From the cell containing the given text, extract its center point as [X, Y] coordinate. 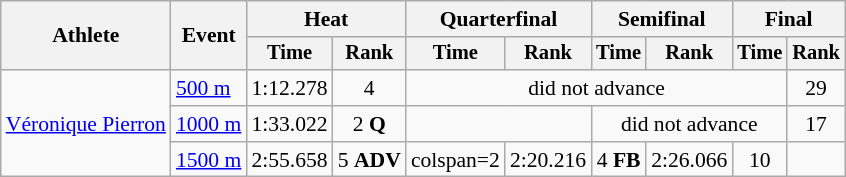
Heat [326, 19]
Semifinal [662, 19]
Athlete [86, 36]
1:33.022 [289, 124]
Quarterfinal [498, 19]
500 m [208, 88]
Event [208, 36]
17 [816, 124]
1000 m [208, 124]
Final [788, 19]
1:12.278 [289, 88]
Véronique Pierron [86, 124]
29 [816, 88]
4 [370, 88]
2 Q [370, 124]
